Return the (x, y) coordinate for the center point of the cell that contains the specified text.  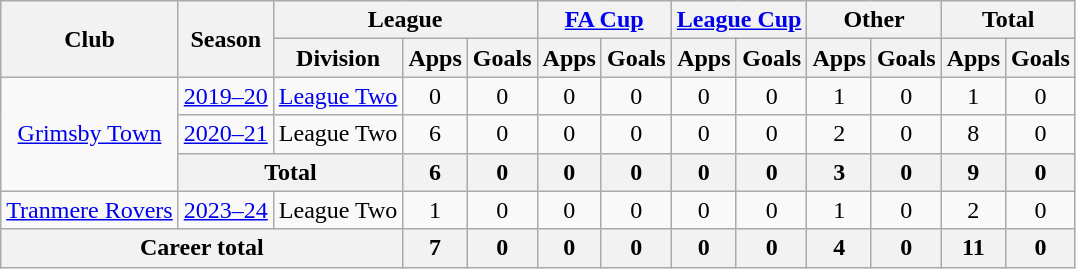
Season (226, 39)
3 (839, 172)
Other (874, 20)
9 (973, 172)
Club (90, 39)
11 (973, 248)
2023–24 (226, 210)
4 (839, 248)
FA Cup (604, 20)
7 (435, 248)
8 (973, 134)
Division (338, 58)
2019–20 (226, 96)
League Cup (739, 20)
Career total (202, 248)
League (405, 20)
2020–21 (226, 134)
Grimsby Town (90, 134)
Tranmere Rovers (90, 210)
